Find where the given text appears and provide that cell's center as (X, Y) coordinate. 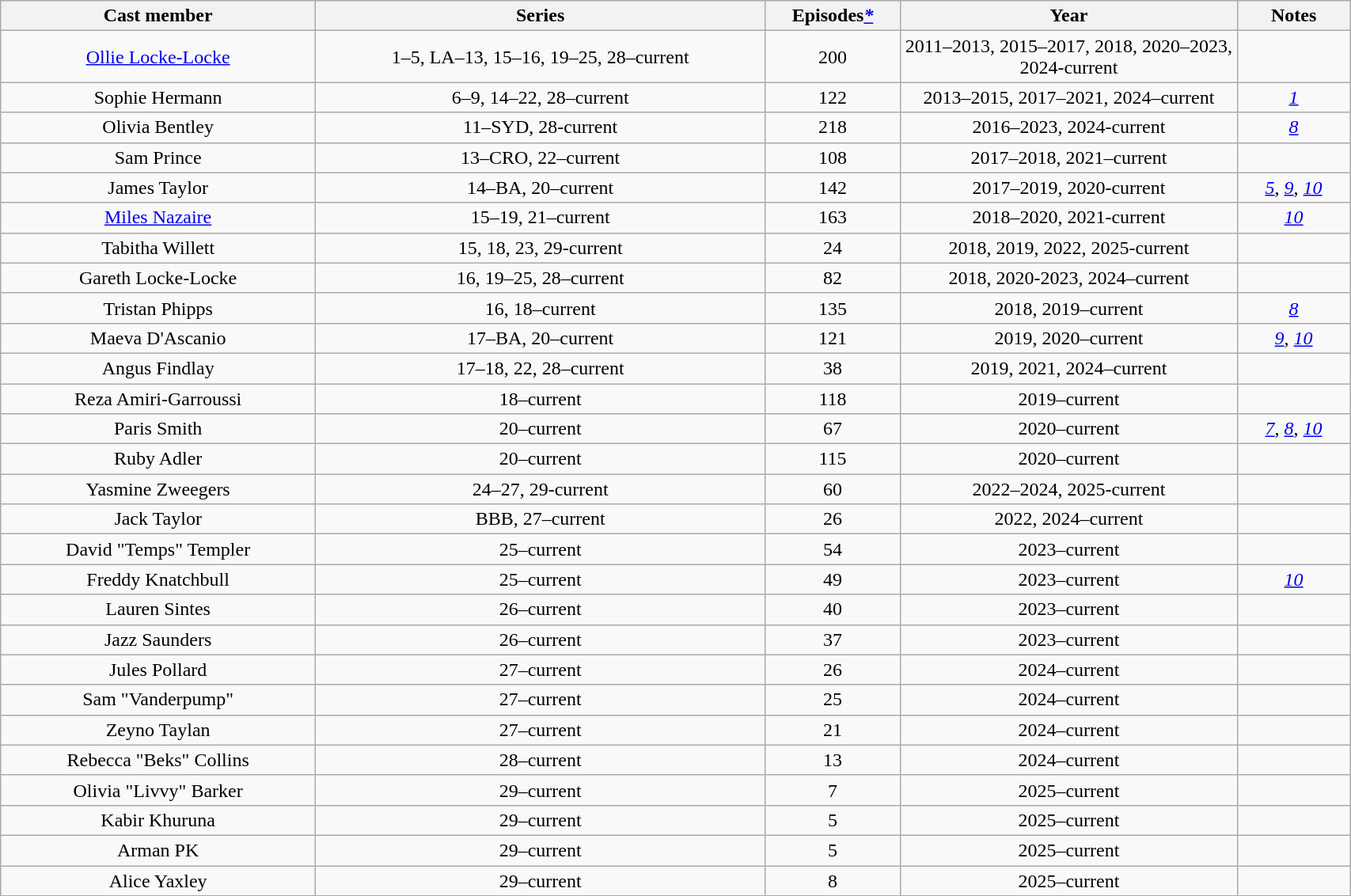
Cast member (158, 16)
67 (833, 429)
49 (833, 579)
Ollie Locke-Locke (158, 57)
Zeyno Taylan (158, 730)
Paris Smith (158, 429)
6–9, 14–22, 28–current (541, 97)
BBB, 27–current (541, 519)
13–CRO, 22–current (541, 158)
200 (833, 57)
1 (1294, 97)
25 (833, 700)
82 (833, 278)
2013–2015, 2017–2021, 2024–current (1068, 97)
Year (1068, 16)
Jules Pollard (158, 670)
Miles Nazaire (158, 218)
2019–current (1068, 398)
2018, 2019–current (1068, 308)
142 (833, 188)
54 (833, 549)
Tristan Phipps (158, 308)
122 (833, 97)
2019, 2020–current (1068, 338)
11–SYD, 28-current (541, 127)
13 (833, 760)
28–current (541, 760)
163 (833, 218)
Olivia "Livvy" Barker (158, 790)
James Taylor (158, 188)
Sam Prince (158, 158)
37 (833, 640)
135 (833, 308)
60 (833, 489)
Notes (1294, 16)
115 (833, 459)
Alice Yaxley (158, 881)
108 (833, 158)
40 (833, 609)
24 (833, 248)
Jack Taylor (158, 519)
Olivia Bentley (158, 127)
15–19, 21–current (541, 218)
218 (833, 127)
Ruby Adler (158, 459)
Maeva D'Ascanio (158, 338)
7 (833, 790)
Jazz Saunders (158, 640)
16, 18–current (541, 308)
2016–2023, 2024-current (1068, 127)
Episodes* (833, 16)
Reza Amiri-Garroussi (158, 398)
2019, 2021, 2024–current (1068, 368)
Tabitha Willett (158, 248)
2017–2019, 2020-current (1068, 188)
Gareth Locke-Locke (158, 278)
38 (833, 368)
Yasmine Zweegers (158, 489)
Kabir Khuruna (158, 820)
9, 10 (1294, 338)
Sam "Vanderpump" (158, 700)
2017–2018, 2021–current (1068, 158)
14–BA, 20–current (541, 188)
16, 19–25, 28–current (541, 278)
5, 9, 10 (1294, 188)
Freddy Knatchbull (158, 579)
Lauren Sintes (158, 609)
21 (833, 730)
2022–2024, 2025-current (1068, 489)
18–current (541, 398)
Rebecca "Beks" Collins (158, 760)
17–BA, 20–current (541, 338)
2018, 2019, 2022, 2025-current (1068, 248)
David "Temps" Templer (158, 549)
Sophie Hermann (158, 97)
15, 18, 23, 29-current (541, 248)
24–27, 29-current (541, 489)
17–18, 22, 28–current (541, 368)
Arman PK (158, 850)
2011–2013, 2015–2017, 2018, 2020–2023, 2024-current (1068, 57)
2022, 2024–current (1068, 519)
2018–2020, 2021-current (1068, 218)
121 (833, 338)
2018, 2020-2023, 2024–current (1068, 278)
118 (833, 398)
1–5, LA–13, 15–16, 19–25, 28–current (541, 57)
Series (541, 16)
7, 8, 10 (1294, 429)
Angus Findlay (158, 368)
